Search for the cell housing the specified text and yield its [x, y] center coordinate. 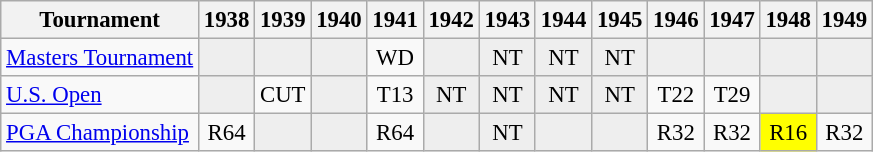
1943 [507, 20]
T29 [732, 95]
1948 [788, 20]
Masters Tournament [100, 58]
T13 [395, 95]
Tournament [100, 20]
PGA Championship [100, 133]
1940 [339, 20]
1946 [676, 20]
1941 [395, 20]
1947 [732, 20]
1945 [620, 20]
1949 [844, 20]
U.S. Open [100, 95]
1939 [283, 20]
CUT [283, 95]
T22 [676, 95]
WD [395, 58]
1938 [227, 20]
1944 [563, 20]
1942 [451, 20]
R16 [788, 133]
